Extract the [x, y] coordinate from the center of the cell holding the provided text.  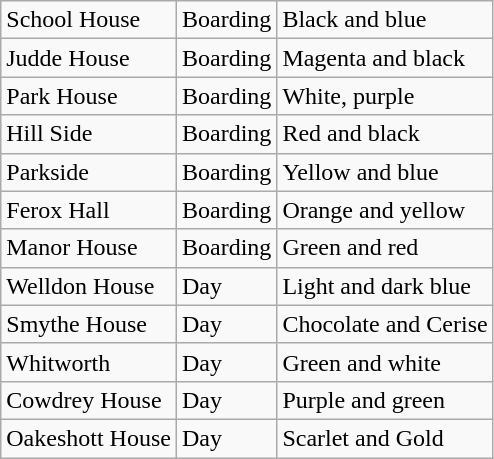
Smythe House [89, 324]
Ferox Hall [89, 210]
Chocolate and Cerise [385, 324]
Orange and yellow [385, 210]
Cowdrey House [89, 400]
Red and black [385, 134]
Light and dark blue [385, 286]
Hill Side [89, 134]
School House [89, 20]
Green and white [385, 362]
Parkside [89, 172]
Magenta and black [385, 58]
Park House [89, 96]
Judde House [89, 58]
Purple and green [385, 400]
Manor House [89, 248]
Oakeshott House [89, 438]
Whitworth [89, 362]
Black and blue [385, 20]
White, purple [385, 96]
Yellow and blue [385, 172]
Scarlet and Gold [385, 438]
Green and red [385, 248]
Welldon House [89, 286]
